From the cell containing the given text, extract its center point as [x, y] coordinate. 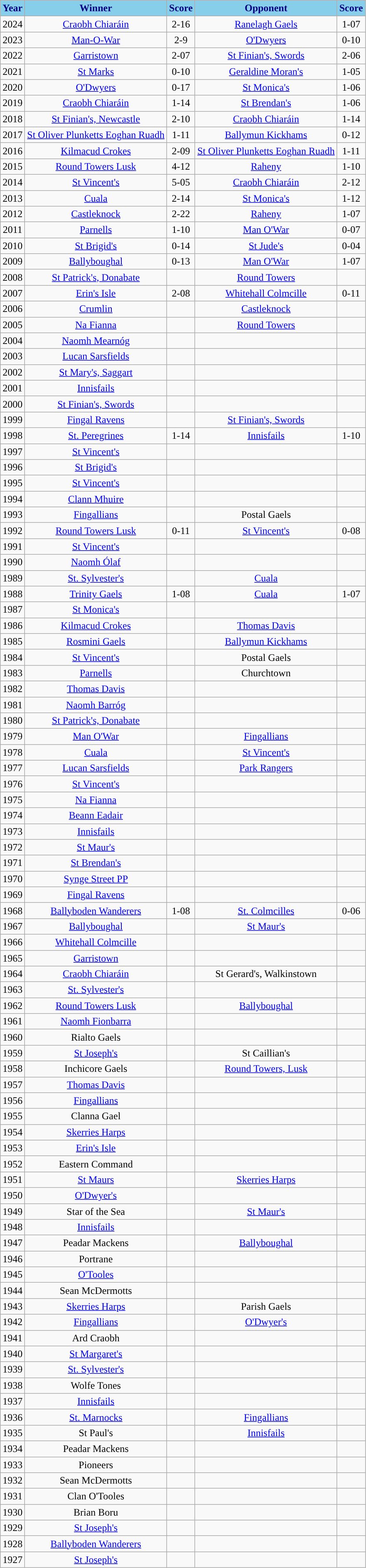
1986 [12, 626]
1958 [12, 1069]
Ard Craobh [96, 1338]
St Caillian's [266, 1053]
1995 [12, 483]
1967 [12, 926]
1960 [12, 1037]
1953 [12, 1148]
2010 [12, 246]
1998 [12, 435]
2002 [12, 372]
2023 [12, 40]
Naomh Fionbarra [96, 1021]
1987 [12, 610]
1971 [12, 863]
Naomh Barróg [96, 705]
1942 [12, 1322]
0-12 [351, 135]
1965 [12, 958]
Brian Boru [96, 1512]
5-05 [181, 182]
2-14 [181, 198]
1991 [12, 547]
1974 [12, 816]
2018 [12, 119]
2022 [12, 56]
Eastern Command [96, 1164]
1943 [12, 1306]
1944 [12, 1291]
1973 [12, 831]
Wolfe Tones [96, 1385]
1989 [12, 578]
2024 [12, 24]
St Maurs [96, 1180]
1956 [12, 1101]
Crumlin [96, 309]
1979 [12, 737]
1969 [12, 895]
1983 [12, 673]
2019 [12, 103]
4-12 [181, 166]
1947 [12, 1243]
Pioneers [96, 1464]
1951 [12, 1180]
Trinity Gaels [96, 594]
2013 [12, 198]
Inchicore Gaels [96, 1069]
1932 [12, 1481]
Rosmini Gaels [96, 641]
2017 [12, 135]
Parish Gaels [266, 1306]
1984 [12, 657]
1985 [12, 641]
2003 [12, 356]
0-14 [181, 246]
Winner [96, 8]
1938 [12, 1385]
1927 [12, 1560]
1977 [12, 768]
Beann Eadair [96, 816]
1976 [12, 784]
1939 [12, 1370]
1935 [12, 1433]
2009 [12, 262]
0-08 [351, 531]
2015 [12, 166]
2004 [12, 341]
1941 [12, 1338]
1988 [12, 594]
1949 [12, 1212]
1930 [12, 1512]
1933 [12, 1464]
1957 [12, 1085]
Naomh Mearnóg [96, 341]
1994 [12, 499]
2021 [12, 72]
St Gerard's, Walkinstown [266, 974]
1959 [12, 1053]
Opponent [266, 8]
Naomh Ólaf [96, 562]
1970 [12, 879]
2-10 [181, 119]
1993 [12, 515]
0-06 [351, 910]
2-12 [351, 182]
1950 [12, 1195]
1-12 [351, 198]
St. Peregrines [96, 435]
St Paul's [96, 1433]
1996 [12, 467]
Churchtown [266, 673]
1961 [12, 1021]
1929 [12, 1528]
Man-O-War [96, 40]
Park Rangers [266, 768]
St Jude's [266, 246]
1948 [12, 1227]
2-09 [181, 151]
St Margaret's [96, 1354]
1997 [12, 451]
1954 [12, 1132]
1968 [12, 910]
1980 [12, 721]
1955 [12, 1116]
1931 [12, 1496]
0-17 [181, 87]
2-06 [351, 56]
1940 [12, 1354]
1981 [12, 705]
Geraldine Moran's [266, 72]
1966 [12, 942]
1936 [12, 1417]
Round Towers, Lusk [266, 1069]
2006 [12, 309]
Year [12, 8]
Ranelagh Gaels [266, 24]
2-08 [181, 293]
2-9 [181, 40]
Portrane [96, 1259]
1992 [12, 531]
1978 [12, 752]
0-13 [181, 262]
2008 [12, 277]
1952 [12, 1164]
1963 [12, 990]
1972 [12, 847]
1975 [12, 800]
1946 [12, 1259]
Synge Street PP [96, 879]
1964 [12, 974]
Star of the Sea [96, 1212]
1999 [12, 420]
2005 [12, 325]
Clanna Gael [96, 1116]
Clan O'Tooles [96, 1496]
1934 [12, 1449]
2012 [12, 214]
2001 [12, 388]
2-07 [181, 56]
1990 [12, 562]
1937 [12, 1401]
2011 [12, 230]
2014 [12, 182]
1982 [12, 689]
2000 [12, 404]
Rialto Gaels [96, 1037]
St. Colmcilles [266, 910]
Clann Mhuire [96, 499]
2-22 [181, 214]
0-04 [351, 246]
0-07 [351, 230]
1962 [12, 1006]
1928 [12, 1544]
1-05 [351, 72]
St. Marnocks [96, 1417]
2-16 [181, 24]
O'Tooles [96, 1275]
St Finian's, Newcastle [96, 119]
2020 [12, 87]
2007 [12, 293]
1945 [12, 1275]
St Mary's, Saggart [96, 372]
2016 [12, 151]
St Marks [96, 72]
